Identify which cell holds the provided text, then report its [X, Y] central coordinate. 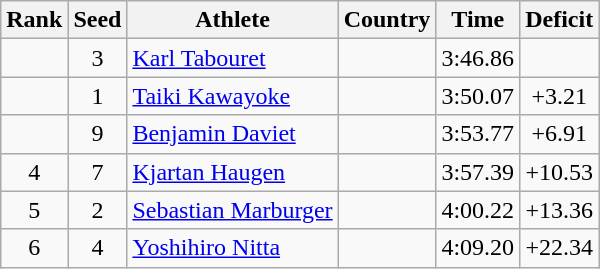
3:50.07 [478, 96]
7 [98, 172]
Karl Tabouret [232, 58]
9 [98, 134]
Deficit [560, 20]
Yoshihiro Nitta [232, 248]
+3.21 [560, 96]
3 [98, 58]
Country [387, 20]
Sebastian Marburger [232, 210]
+13.36 [560, 210]
Benjamin Daviet [232, 134]
4:09.20 [478, 248]
3:57.39 [478, 172]
Taiki Kawayoke [232, 96]
Seed [98, 20]
4:00.22 [478, 210]
1 [98, 96]
Athlete [232, 20]
+6.91 [560, 134]
2 [98, 210]
5 [34, 210]
+22.34 [560, 248]
Rank [34, 20]
+10.53 [560, 172]
Kjartan Haugen [232, 172]
3:46.86 [478, 58]
Time [478, 20]
6 [34, 248]
3:53.77 [478, 134]
